Pinpoint the cell where the given text exists, returning its (X, Y) midpoint coordinate. 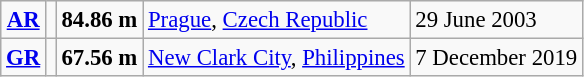
New Clark City, Philippines (276, 58)
AR (24, 20)
84.86 m (100, 20)
GR (24, 58)
Prague, Czech Republic (276, 20)
29 June 2003 (496, 20)
67.56 m (100, 58)
7 December 2019 (496, 58)
